Scan for the cell matching the given text and deliver its (X, Y) coordinate at center. 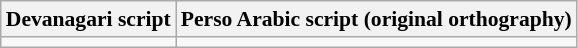
Perso Arabic script (original orthography) (376, 19)
Devanagari script (88, 19)
